Detect which cell encompasses the target text, then output its (x, y) center coordinate. 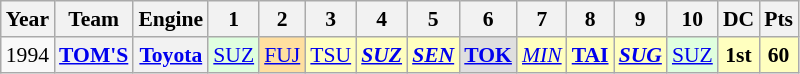
TOK (488, 55)
Toyota (170, 55)
TOM'S (94, 55)
Team (94, 19)
1 (234, 19)
SUG (640, 55)
5 (433, 19)
2 (282, 19)
TSU (330, 55)
10 (692, 19)
3 (330, 19)
7 (542, 19)
9 (640, 19)
60 (778, 55)
4 (382, 19)
MIN (542, 55)
8 (590, 19)
DC (738, 19)
SEN (433, 55)
Engine (170, 19)
Pts (778, 19)
TAI (590, 55)
FUJ (282, 55)
1994 (28, 55)
Year (28, 19)
6 (488, 19)
1st (738, 55)
